Identify which cell holds the provided text, then report its [x, y] central coordinate. 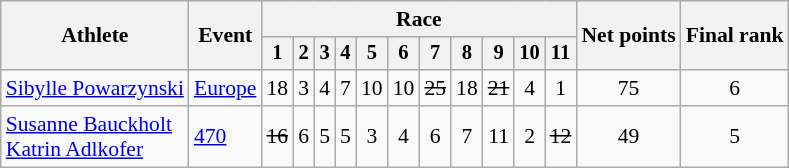
12 [561, 136]
470 [225, 136]
Europe [225, 88]
75 [628, 88]
Final rank [735, 36]
49 [628, 136]
Net points [628, 36]
Event [225, 36]
Susanne BauckholtKatrin Adlkofer [95, 136]
Sibylle Powarzynski [95, 88]
9 [499, 54]
16 [277, 136]
Race [418, 19]
8 [467, 54]
Athlete [95, 36]
25 [435, 88]
21 [499, 88]
